From the cell containing the given text, extract its center point as [X, Y] coordinate. 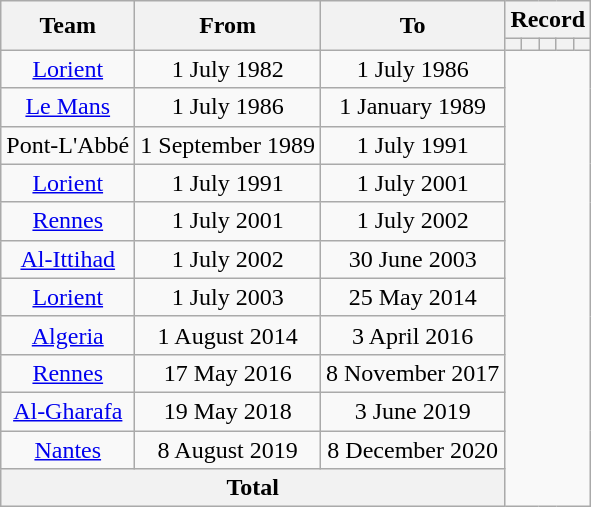
Al-Gharafa [68, 411]
30 June 2003 [412, 259]
Pont-L'Abbé [68, 145]
Algeria [68, 335]
Nantes [68, 449]
To [412, 26]
From [228, 26]
Al-Ittihad [68, 259]
8 August 2019 [228, 449]
19 May 2018 [228, 411]
8 December 2020 [412, 449]
1 September 1989 [228, 145]
1 January 1989 [412, 107]
Record [548, 20]
8 November 2017 [412, 373]
Team [68, 26]
3 June 2019 [412, 411]
Le Mans [68, 107]
1 August 2014 [228, 335]
25 May 2014 [412, 297]
1 July 2003 [228, 297]
3 April 2016 [412, 335]
17 May 2016 [228, 373]
1 July 1982 [228, 69]
Total [253, 488]
